Search for the cell housing the specified text and yield its (X, Y) center coordinate. 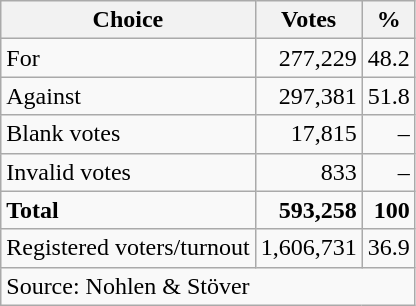
For (128, 58)
277,229 (308, 58)
48.2 (388, 58)
Votes (308, 20)
100 (388, 210)
Invalid votes (128, 172)
297,381 (308, 96)
% (388, 20)
17,815 (308, 134)
Blank votes (128, 134)
Total (128, 210)
Against (128, 96)
593,258 (308, 210)
1,606,731 (308, 248)
36.9 (388, 248)
833 (308, 172)
Registered voters/turnout (128, 248)
Source: Nohlen & Stöver (208, 286)
51.8 (388, 96)
Choice (128, 20)
